Output the [x, y] coordinate of the center of the cell containing the given text.  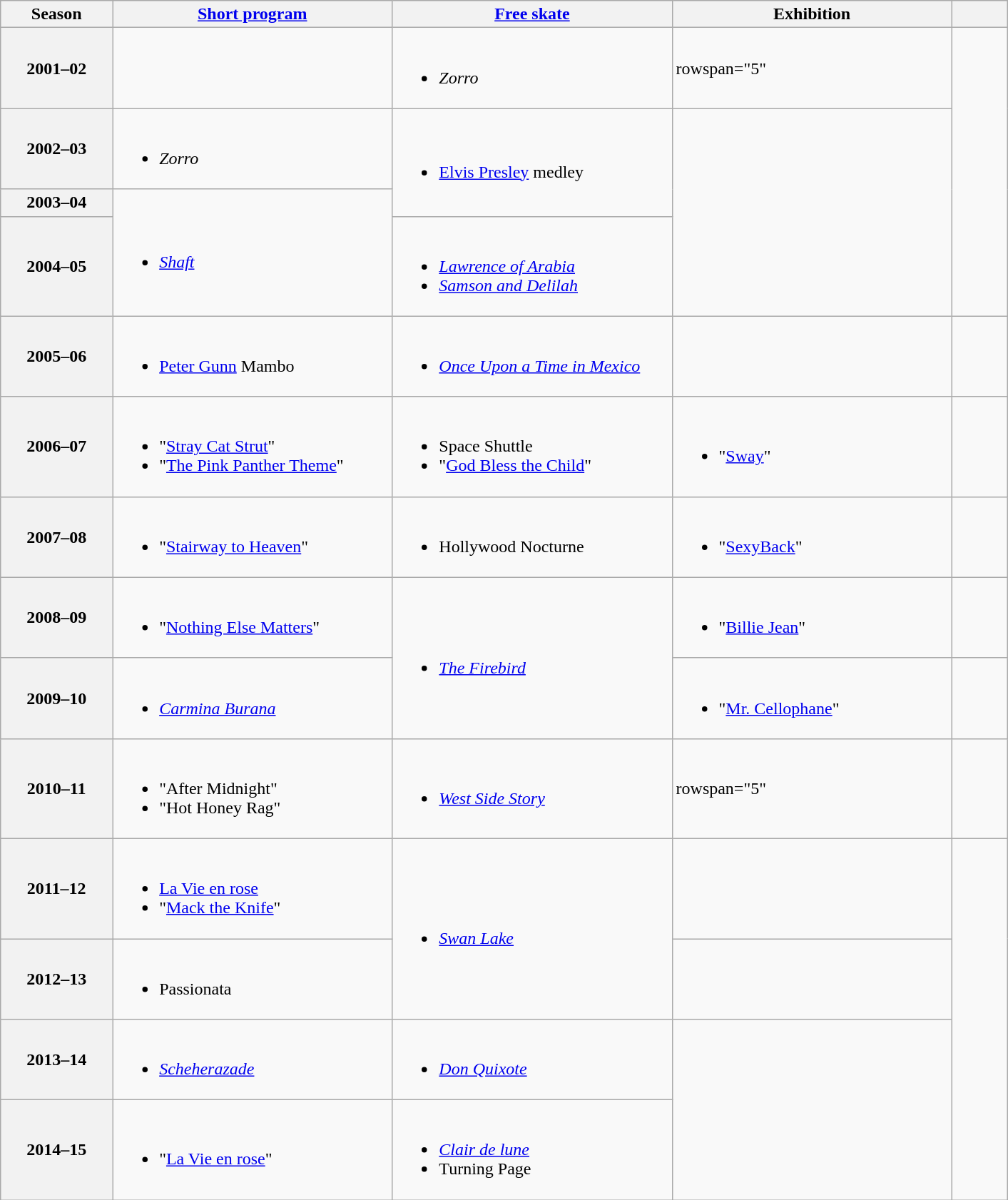
Peter Gunn Mambo [253, 357]
"After Midnight""Hot Honey Rag" [253, 788]
Once Upon a Time in Mexico [532, 357]
2004–05 [57, 266]
"Mr. Cellophane" [812, 698]
2012–13 [57, 979]
2008–09 [57, 618]
Swan Lake [532, 929]
"Sway" [812, 447]
Don Quixote [532, 1060]
"SexyBack" [812, 537]
2010–11 [57, 788]
"Stairway to Heaven" [253, 537]
2013–14 [57, 1060]
Space Shuttle"God Bless the Child" [532, 447]
Elvis Presley medley [532, 163]
Shaft [253, 253]
2009–10 [57, 698]
"La Vie en rose" [253, 1150]
2001–02 [57, 68]
Clair de luneTurning Page [532, 1150]
"Billie Jean" [812, 618]
Hollywood Nocturne [532, 537]
Lawrence of ArabiaSamson and Delilah [532, 266]
Free skate [532, 14]
2005–06 [57, 357]
La Vie en rose"Mack the Knife" [253, 888]
"Nothing Else Matters" [253, 618]
2011–12 [57, 888]
Passionata [253, 979]
Season [57, 14]
2002–03 [57, 148]
2007–08 [57, 537]
The Firebird [532, 658]
West Side Story [532, 788]
2003–04 [57, 203]
2006–07 [57, 447]
Short program [253, 14]
2014–15 [57, 1150]
Exhibition [812, 14]
Scheherazade [253, 1060]
"Stray Cat Strut""The Pink Panther Theme" [253, 447]
Carmina Burana [253, 698]
